Identify which cell holds the provided text, then report its [x, y] central coordinate. 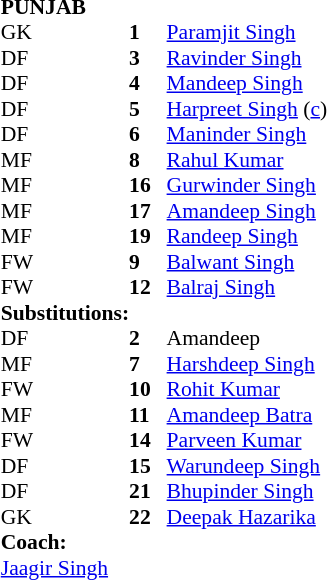
6 [148, 135]
9 [148, 262]
7 [148, 364]
4 [148, 83]
3 [148, 58]
17 [148, 211]
14 [148, 441]
16 [148, 185]
1 [148, 33]
15 [148, 466]
Substitutions: [65, 313]
5 [148, 109]
22 [148, 517]
2 [148, 339]
10 [148, 389]
11 [148, 415]
8 [148, 160]
12 [148, 287]
19 [148, 237]
21 [148, 491]
